Scan for the cell matching the given text and deliver its (X, Y) coordinate at center. 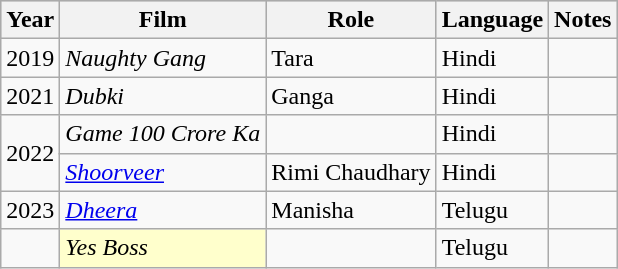
Notes (583, 20)
Dubki (163, 96)
2022 (30, 153)
Dheera (163, 210)
Role (351, 20)
Year (30, 20)
Ganga (351, 96)
2019 (30, 58)
Film (163, 20)
Yes Boss (163, 248)
Rimi Chaudhary (351, 172)
2023 (30, 210)
Naughty Gang (163, 58)
Game 100 Crore Ka (163, 134)
2021 (30, 96)
Tara (351, 58)
Shoorveer (163, 172)
Language (492, 20)
Manisha (351, 210)
